For the text-containing cell, return its midpoint in [x, y] coordinate format. 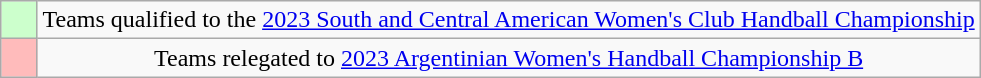
Teams relegated to 2023 Argentinian Women's Handball Championship B [508, 58]
Teams qualified to the 2023 South and Central American Women's Club Handball Championship [508, 20]
